Output the [x, y] coordinate of the center of the cell containing the given text.  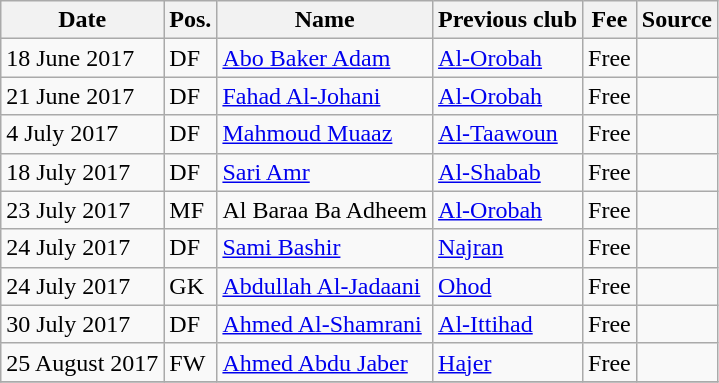
Mahmoud Muaaz [325, 134]
30 July 2017 [82, 324]
18 June 2017 [82, 58]
4 July 2017 [82, 134]
Date [82, 20]
Abdullah Al-Jadaani [325, 286]
Name [325, 20]
Previous club [508, 20]
GK [190, 286]
Ahmed Abdu Jaber [325, 362]
Fee [610, 20]
Hajer [508, 362]
Al-Taawoun [508, 134]
Al Baraa Ba Adheem [325, 210]
Ohod [508, 286]
Najran [508, 248]
Al-Shabab [508, 172]
MF [190, 210]
Source [676, 20]
Fahad Al-Johani [325, 96]
Abo Baker Adam [325, 58]
25 August 2017 [82, 362]
21 June 2017 [82, 96]
23 July 2017 [82, 210]
Al-Ittihad [508, 324]
Sami Bashir [325, 248]
FW [190, 362]
18 July 2017 [82, 172]
Pos. [190, 20]
Ahmed Al-Shamrani [325, 324]
Sari Amr [325, 172]
